Extract the [x, y] coordinate from the center of the cell holding the provided text.  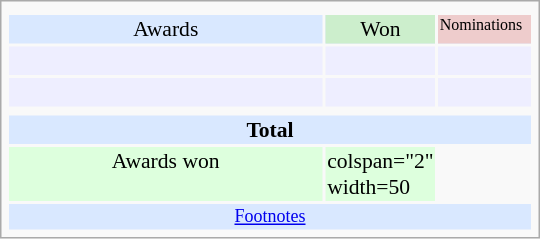
colspan="2" width=50 [381, 174]
Awards [166, 29]
Total [270, 129]
Won [381, 29]
Nominations [484, 29]
Awards won [166, 174]
Footnotes [270, 217]
